For the text-containing cell, return its midpoint in [X, Y] coordinate format. 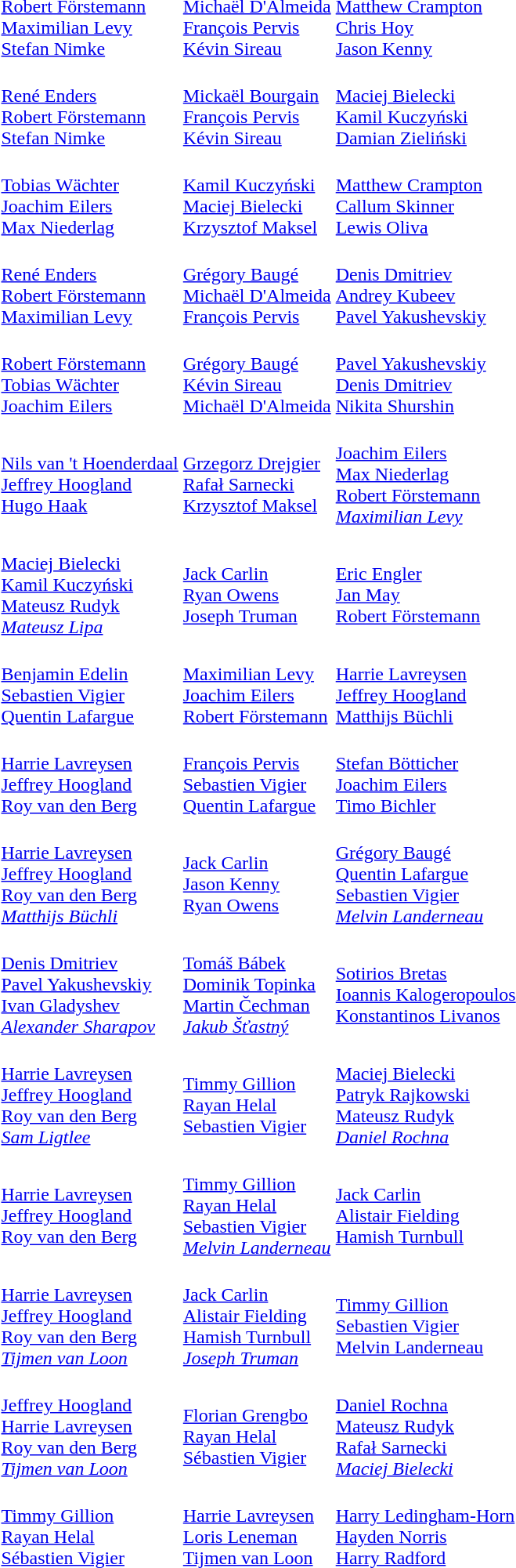
René EndersRobert FörstemannMaximilian Levy [89, 285]
René EndersRobert FörstemannStefan Nimke [89, 107]
Mickaël BourgainFrançois PervisKévin Sireau [257, 107]
Tomáš BábekDominik TopinkaMartin ČechmanJakub Šťastný [257, 984]
Timmy GillionRayan HelalSebastien Vigier [257, 1095]
Kamil Kuczyński Maciej BieleckiKrzysztof Maksel [257, 196]
Nils van 't HoenderdaalJeffrey HooglandHugo Haak [89, 474]
Denis DmitrievPavel YakushevskiyIvan GladyshevAlexander Sharapov [89, 984]
Grégory BaugéMichaël D'AlmeidaFrançois Pervis [257, 285]
Benjamin EdelinSebastien VigierQuentin Lafargue [89, 685]
Maximilian LevyJoachim EilersRobert Förstemann [257, 685]
Grégory BaugéKévin SireauMichaël D'Almeida [257, 375]
Grzegorz DrejgierRafał SarneckiKrzysztof Maksel [257, 474]
Harrie LavreysenJeffrey HooglandRoy van den BergMatthijs Büchli [89, 874]
Jack CarlinRyan OwensJoseph Truman [257, 585]
Timmy GillionRayan HelalSebastien VigierMelvin Landerneau [257, 1205]
Jeffrey HooglandHarrie LavreysenRoy van den BergTijmen van Loon [89, 1426]
François PervisSebastien VigierQuentin Lafargue [257, 774]
Florian GrengboRayan HelalSébastien Vigier [257, 1426]
Jack CarlinAlistair FieldingHamish TurnbullJoseph Truman [257, 1316]
Tobias Wächter Joachim EilersMax Niederlag [89, 196]
Robert FörstemannTobias WächterJoachim Eilers [89, 375]
Jack CarlinJason KennyRyan Owens [257, 874]
Harrie LavreysenJeffrey HooglandRoy van den BergSam Ligtlee [89, 1095]
Harrie LavreysenJeffrey HooglandRoy van den BergTijmen van Loon [89, 1316]
Maciej BieleckiKamil KuczyńskiMateusz RudykMateusz Lipa [89, 585]
